Output the (X, Y) coordinate of the center of the cell containing the given text.  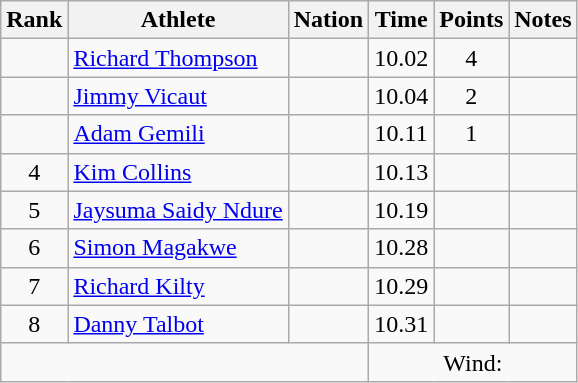
10.29 (402, 286)
10.31 (402, 324)
6 (34, 248)
Wind: (474, 362)
Richard Kilty (178, 286)
Simon Magakwe (178, 248)
10.04 (402, 96)
Points (472, 20)
Adam Gemili (178, 134)
Danny Talbot (178, 324)
Notes (543, 20)
Athlete (178, 20)
10.13 (402, 172)
Rank (34, 20)
5 (34, 210)
Kim Collins (178, 172)
8 (34, 324)
Nation (328, 20)
10.02 (402, 58)
7 (34, 286)
10.28 (402, 248)
Jaysuma Saidy Ndure (178, 210)
10.11 (402, 134)
Jimmy Vicaut (178, 96)
Richard Thompson (178, 58)
10.19 (402, 210)
1 (472, 134)
2 (472, 96)
Time (402, 20)
